Extract the (X, Y) coordinate from the center of the cell holding the provided text.  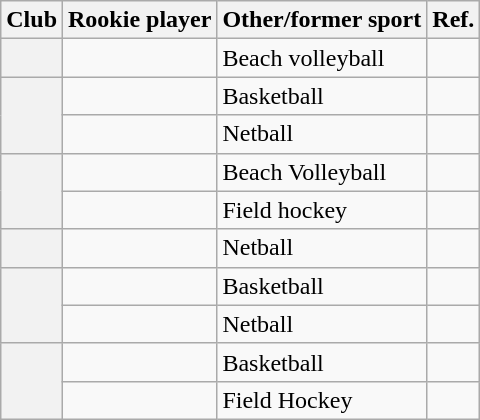
Beach volleyball (322, 58)
Beach Volleyball (322, 172)
Rookie player (140, 20)
Field hockey (322, 210)
Club (32, 20)
Field Hockey (322, 400)
Ref. (454, 20)
Other/former sport (322, 20)
